Pinpoint the cell where the given text exists, returning its (X, Y) midpoint coordinate. 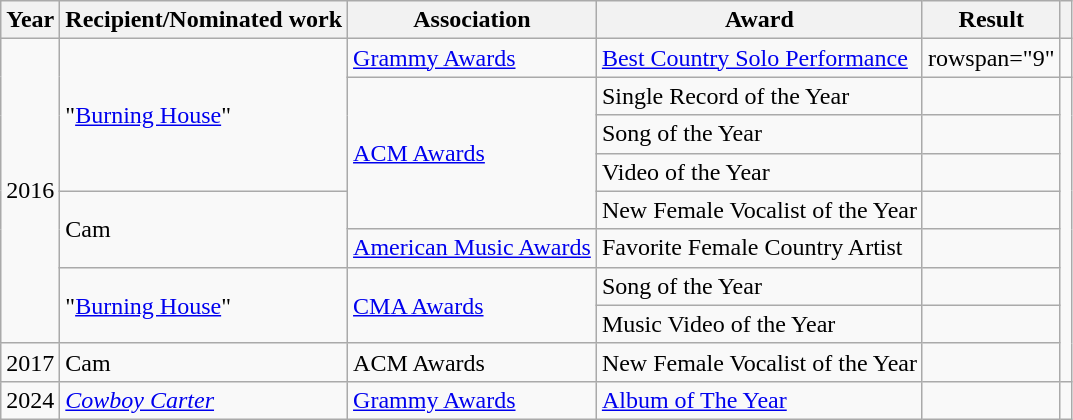
Album of The Year (759, 400)
Year (30, 20)
2017 (30, 362)
Result (991, 20)
Cowboy Carter (204, 400)
Association (472, 20)
Single Record of the Year (759, 96)
2024 (30, 400)
2016 (30, 191)
Best Country Solo Performance (759, 58)
rowspan="9" (991, 58)
Favorite Female Country Artist (759, 248)
American Music Awards (472, 248)
Video of the Year (759, 172)
CMA Awards (472, 305)
Award (759, 20)
Music Video of the Year (759, 324)
Recipient/Nominated work (204, 20)
